For the text-containing cell, return its midpoint in [x, y] coordinate format. 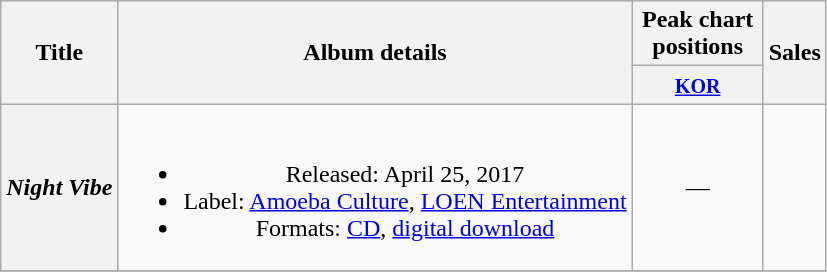
Released: April 25, 2017Label: Amoeba Culture, LOEN EntertainmentFormats: CD, digital download [375, 188]
Album details [375, 52]
Sales [794, 52]
KOR [698, 85]
Night Vibe [60, 188]
Title [60, 52]
— [698, 188]
Peak chart positions [698, 34]
